From the cell containing the given text, extract its center point as [x, y] coordinate. 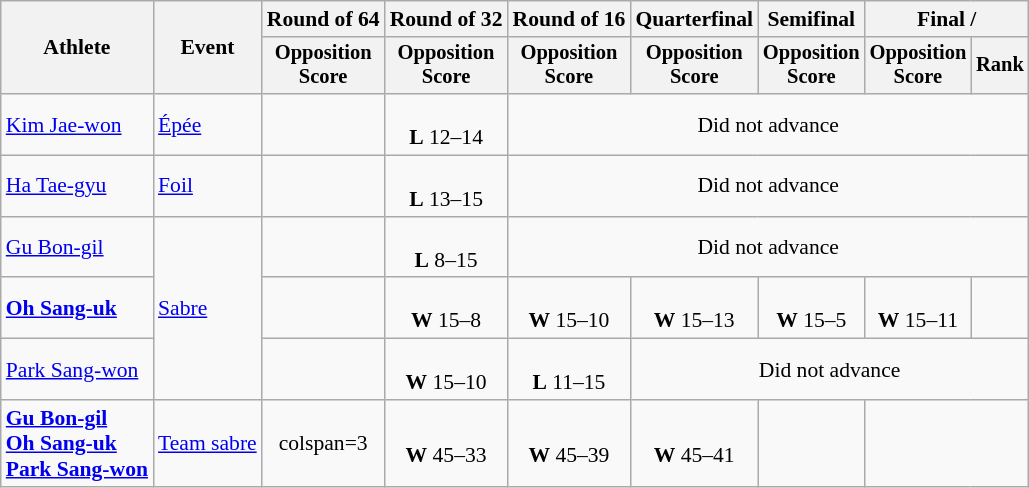
L 12–14 [446, 124]
Round of 16 [568, 19]
W 15–8 [446, 308]
Event [208, 48]
Sabre [208, 308]
W 15–13 [694, 308]
Gu Bon-gil [77, 248]
Oh Sang-uk [77, 308]
Round of 64 [324, 19]
W 15–5 [812, 308]
W 15–11 [918, 308]
L 8–15 [446, 248]
Park Sang-won [77, 370]
Quarterfinal [694, 19]
W 45–39 [568, 444]
Final / [947, 19]
Épée [208, 124]
W 45–33 [446, 444]
Ha Tae-gyu [77, 186]
Gu Bon-gilOh Sang-ukPark Sang-won [77, 444]
L 11–15 [568, 370]
Athlete [77, 48]
Rank [1000, 66]
Semifinal [812, 19]
Round of 32 [446, 19]
Kim Jae-won [77, 124]
Foil [208, 186]
L 13–15 [446, 186]
W 45–41 [694, 444]
Team sabre [208, 444]
colspan=3 [324, 444]
